Search for the cell housing the specified text and yield its (x, y) center coordinate. 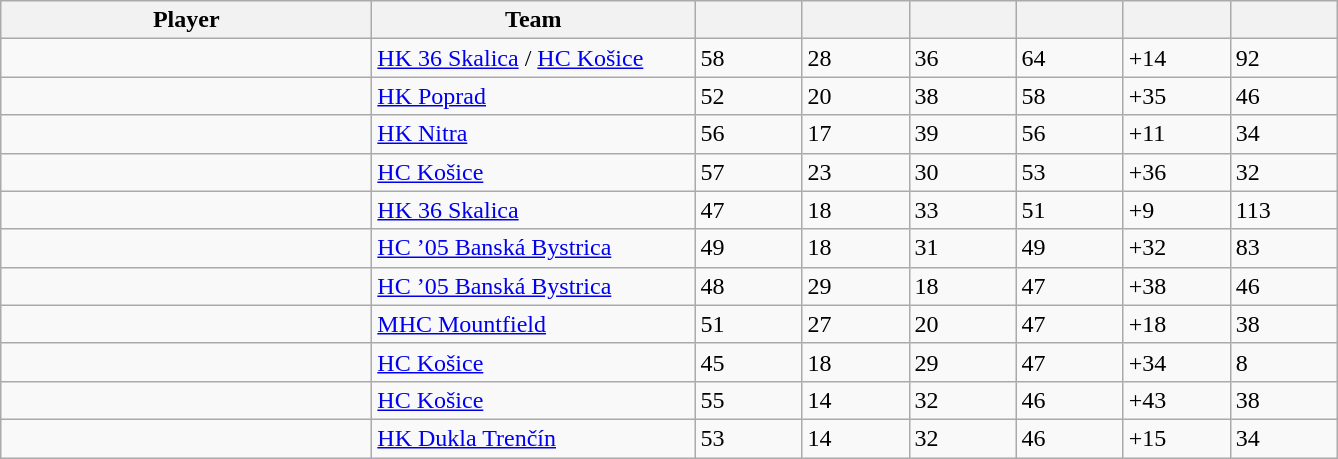
HK Dukla Trenčín (534, 438)
HK 36 Skalica (534, 210)
36 (962, 58)
31 (962, 248)
+11 (1176, 134)
64 (1070, 58)
+43 (1176, 400)
92 (1284, 58)
Player (186, 20)
23 (856, 172)
8 (1284, 362)
+36 (1176, 172)
17 (856, 134)
+18 (1176, 324)
55 (748, 400)
HK 36 Skalica / HC Košice (534, 58)
+9 (1176, 210)
33 (962, 210)
45 (748, 362)
57 (748, 172)
28 (856, 58)
52 (748, 96)
HK Nitra (534, 134)
HK Poprad (534, 96)
39 (962, 134)
+14 (1176, 58)
+15 (1176, 438)
30 (962, 172)
+35 (1176, 96)
+32 (1176, 248)
27 (856, 324)
MHC Mountfield (534, 324)
83 (1284, 248)
+38 (1176, 286)
Team (534, 20)
+34 (1176, 362)
113 (1284, 210)
48 (748, 286)
